From the cell containing the given text, extract its center point as (X, Y) coordinate. 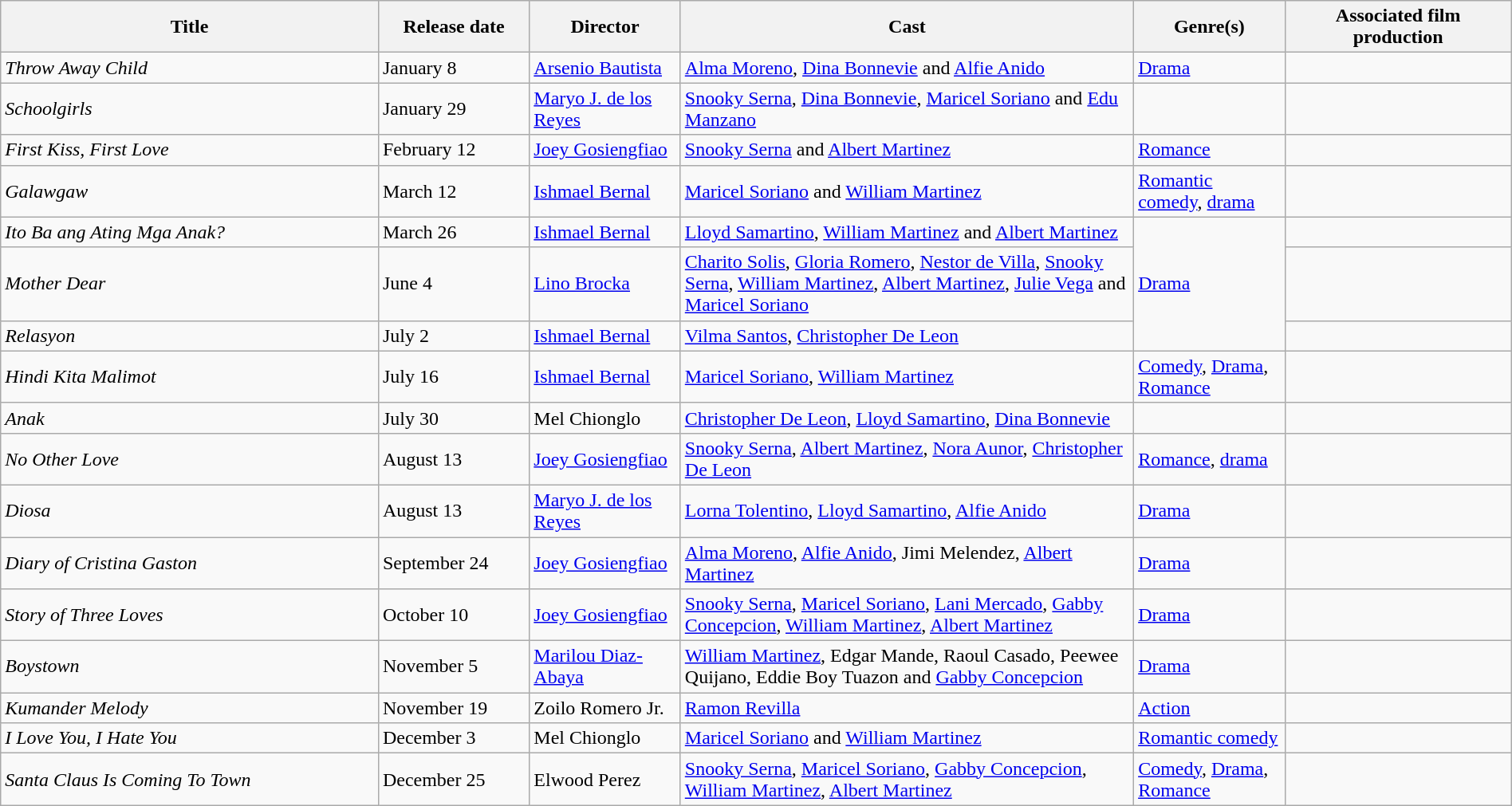
Marilou Diaz-Abaya (604, 666)
Snooky Serna, Maricel Soriano, Gabby Concepcion, William Martinez, Albert Martinez (907, 780)
December 3 (453, 738)
Kumander Melody (190, 708)
October 10 (453, 615)
Hindi Kita Malimot (190, 376)
Maricel Soriano, William Martinez (907, 376)
Arsenio Bautista (604, 68)
Lloyd Samartino, William Martinez and Albert Martinez (907, 232)
Romance, drama (1209, 459)
Anak (190, 418)
Snooky Serna and Albert Martinez (907, 150)
Story of Three Loves (190, 615)
November 19 (453, 708)
Release date (453, 27)
Relasyon (190, 336)
No Other Love (190, 459)
Zoilo Romero Jr. (604, 708)
Ito Ba ang Ating Mga Anak? (190, 232)
Snooky Serna, Albert Martinez, Nora Aunor, Christopher De Leon (907, 459)
Vilma Santos, Christopher De Leon (907, 336)
November 5 (453, 666)
Associated film production (1398, 27)
Elwood Perez (604, 780)
First Kiss, First Love (190, 150)
September 24 (453, 563)
January 8 (453, 68)
February 12 (453, 150)
Director (604, 27)
Santa Claus Is Coming To Town (190, 780)
Snooky Serna, Maricel Soriano, Lani Mercado, Gabby Concepcion, William Martinez, Albert Martinez (907, 615)
March 12 (453, 191)
Action (1209, 708)
June 4 (453, 284)
Snooky Serna, Dina Bonnevie, Maricel Soriano and Edu Manzano (907, 108)
Boystown (190, 666)
Alma Moreno, Alfie Anido, Jimi Melendez, Albert Martinez (907, 563)
Galawgaw (190, 191)
Lorna Tolentino, Lloyd Samartino, Alfie Anido (907, 510)
Romance (1209, 150)
Diosa (190, 510)
Genre(s) (1209, 27)
I Love You, I Hate You (190, 738)
July 30 (453, 418)
Romantic comedy, drama (1209, 191)
March 26 (453, 232)
July 2 (453, 336)
William Martinez, Edgar Mande, Raoul Casado, Peewee Quijano, Eddie Boy Tuazon and Gabby Concepcion (907, 666)
Title (190, 27)
Schoolgirls (190, 108)
Ramon Revilla (907, 708)
Mother Dear (190, 284)
Diary of Cristina Gaston (190, 563)
Christopher De Leon, Lloyd Samartino, Dina Bonnevie (907, 418)
Romantic comedy (1209, 738)
Charito Solis, Gloria Romero, Nestor de Villa, Snooky Serna, William Martinez, Albert Martinez, Julie Vega and Maricel Soriano (907, 284)
January 29 (453, 108)
Cast (907, 27)
Lino Brocka (604, 284)
Alma Moreno, Dina Bonnevie and Alfie Anido (907, 68)
December 25 (453, 780)
July 16 (453, 376)
Throw Away Child (190, 68)
